Determine the (X, Y) coordinate at the center of the cell enclosing the given text.  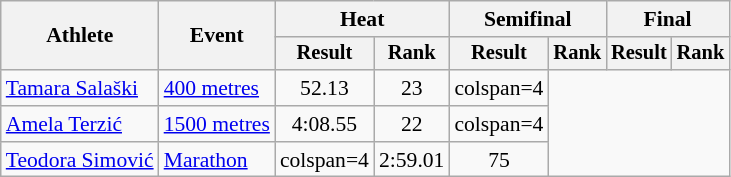
400 metres (217, 88)
4:08.55 (324, 124)
Final (668, 19)
Heat (362, 19)
52.13 (324, 88)
23 (412, 88)
Event (217, 36)
Semifinal (528, 19)
Tamara Salaški (80, 88)
Athlete (80, 36)
Amela Terzić (80, 124)
22 (412, 124)
1500 metres (217, 124)
